Return (X, Y) of the center of cell containing provided text 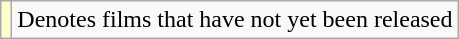
Denotes films that have not yet been released (235, 20)
